Capture the cell that displays the provided text and extract its (x, y) central coordinate. 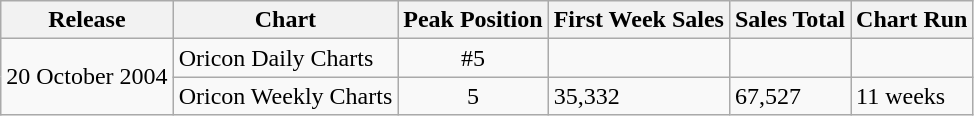
20 October 2004 (87, 77)
Release (87, 20)
11 weeks (912, 96)
Peak Position (473, 20)
Chart Run (912, 20)
Oricon Weekly Charts (286, 96)
Sales Total (790, 20)
#5 (473, 58)
First Week Sales (638, 20)
Oricon Daily Charts (286, 58)
5 (473, 96)
35,332 (638, 96)
67,527 (790, 96)
Chart (286, 20)
